Capture the cell that displays the provided text and extract its (x, y) central coordinate. 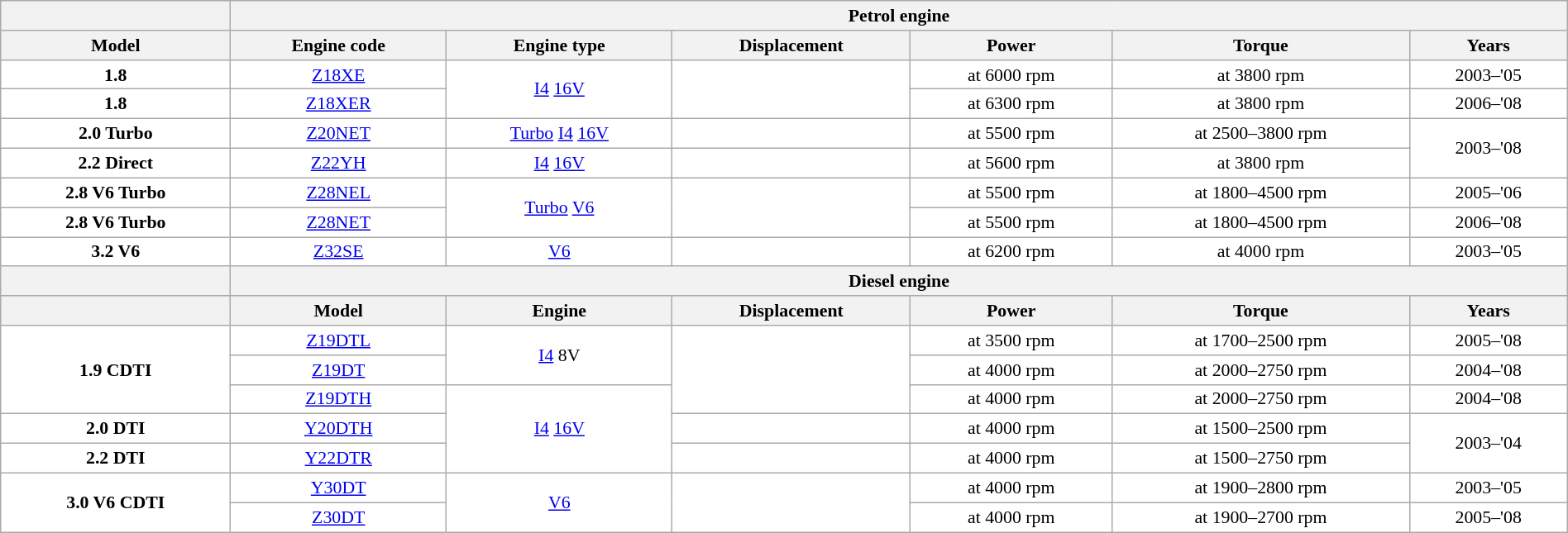
Z18XE (339, 74)
at 6300 rpm (1011, 103)
Petrol engine (899, 15)
Z22YH (339, 163)
Z28NET (339, 221)
3.0 V6 CDTI (116, 502)
Z19DT (339, 369)
1.9 CDTI (116, 369)
at 1900–2800 rpm (1260, 488)
Z19DTL (339, 340)
I4 8V (559, 354)
2.0 Turbo (116, 133)
2.0 DTI (116, 428)
Engine code (339, 45)
2.2 DTI (116, 458)
at 6200 rpm (1011, 251)
3.2 V6 (116, 251)
Z28NEL (339, 193)
2003–'04 (1489, 443)
at 5600 rpm (1011, 163)
Engine (559, 310)
Z18XER (339, 103)
Z20NET (339, 133)
2.2 Direct (116, 163)
at 3500 rpm (1011, 340)
Z30DT (339, 517)
Y20DTH (339, 428)
Diesel engine (899, 281)
Turbo I4 16V (559, 133)
at 1500–2750 rpm (1260, 458)
Engine type (559, 45)
Y30DT (339, 488)
Y22DTR (339, 458)
at 6000 rpm (1011, 74)
at 1900–2700 rpm (1260, 517)
at 2500–3800 rpm (1260, 133)
Turbo V6 (559, 207)
2003–'08 (1489, 147)
Z19DTH (339, 399)
at 1700–2500 rpm (1260, 340)
2005–'06 (1489, 193)
at 1500–2500 rpm (1260, 428)
Z32SE (339, 251)
